For the text-containing cell, return its midpoint in [X, Y] coordinate format. 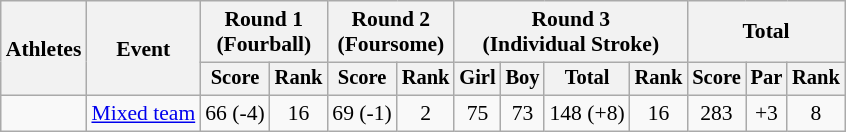
Round 2(Foursome) [390, 32]
Round 3(Individual Stroke) [570, 32]
Par [767, 79]
75 [477, 114]
8 [816, 114]
148 (+8) [586, 114]
Athletes [44, 48]
Round 1(Fourball) [264, 32]
Mixed team [143, 114]
+3 [767, 114]
66 (-4) [234, 114]
Boy [523, 79]
Event [143, 48]
2 [426, 114]
73 [523, 114]
Girl [477, 79]
69 (-1) [362, 114]
283 [716, 114]
